Return [X, Y] of the center of cell containing provided text 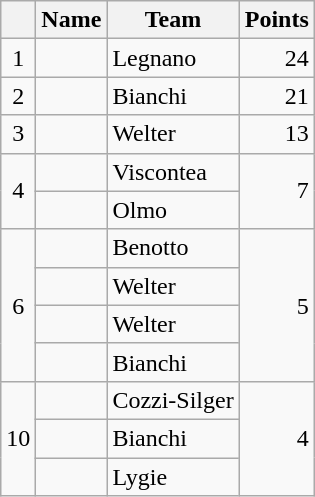
Lygie [173, 477]
Olmo [173, 210]
2 [18, 96]
Benotto [173, 248]
Viscontea [173, 172]
13 [276, 134]
Cozzi-Silger [173, 400]
Team [173, 20]
24 [276, 58]
21 [276, 96]
10 [18, 438]
Legnano [173, 58]
7 [276, 191]
3 [18, 134]
Name [72, 20]
Points [276, 20]
5 [276, 305]
1 [18, 58]
6 [18, 305]
